For the text-containing cell, return its midpoint in (X, Y) coordinate format. 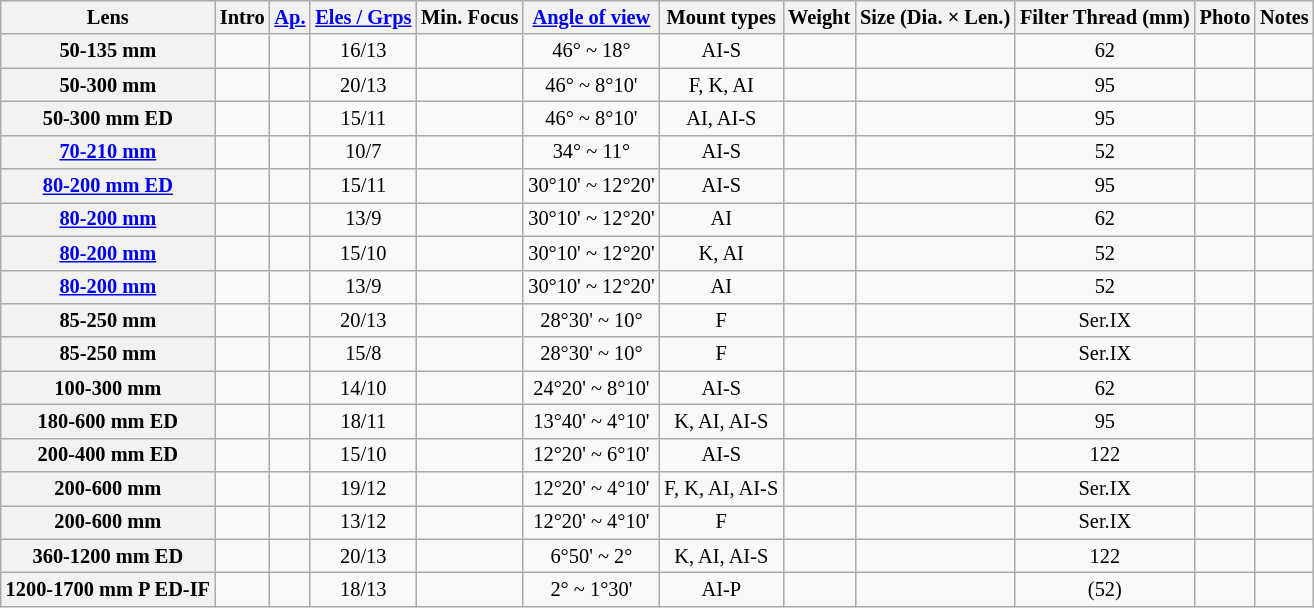
Notes (1284, 17)
Mount types (721, 17)
18/13 (363, 589)
AI-P (721, 589)
50-300 mm (108, 85)
Ap. (290, 17)
Lens (108, 17)
46° ~ 18° (591, 51)
AI, AI-S (721, 118)
16/13 (363, 51)
18/11 (363, 421)
Size (Dia. × Len.) (935, 17)
Angle of view (591, 17)
F, K, AI, AI-S (721, 489)
12°20' ~ 6°10' (591, 455)
50-135 mm (108, 51)
180-600 mm ED (108, 421)
Weight (819, 17)
13/12 (363, 522)
13°40' ~ 4°10' (591, 421)
Intro (242, 17)
Filter Thread (mm) (1105, 17)
70-210 mm (108, 152)
24°20' ~ 8°10' (591, 388)
10/7 (363, 152)
15/8 (363, 354)
200-400 mm ED (108, 455)
6°50' ~ 2° (591, 556)
K, AI (721, 253)
Eles / Grps (363, 17)
50-300 mm ED (108, 118)
Min. Focus (470, 17)
19/12 (363, 489)
100-300 mm (108, 388)
80-200 mm ED (108, 186)
Photo (1226, 17)
F, K, AI (721, 85)
2° ~ 1°30' (591, 589)
34° ~ 11° (591, 152)
(52) (1105, 589)
1200-1700 mm P ED-IF (108, 589)
360-1200 mm ED (108, 556)
14/10 (363, 388)
